Search for the cell housing the specified text and yield its [X, Y] center coordinate. 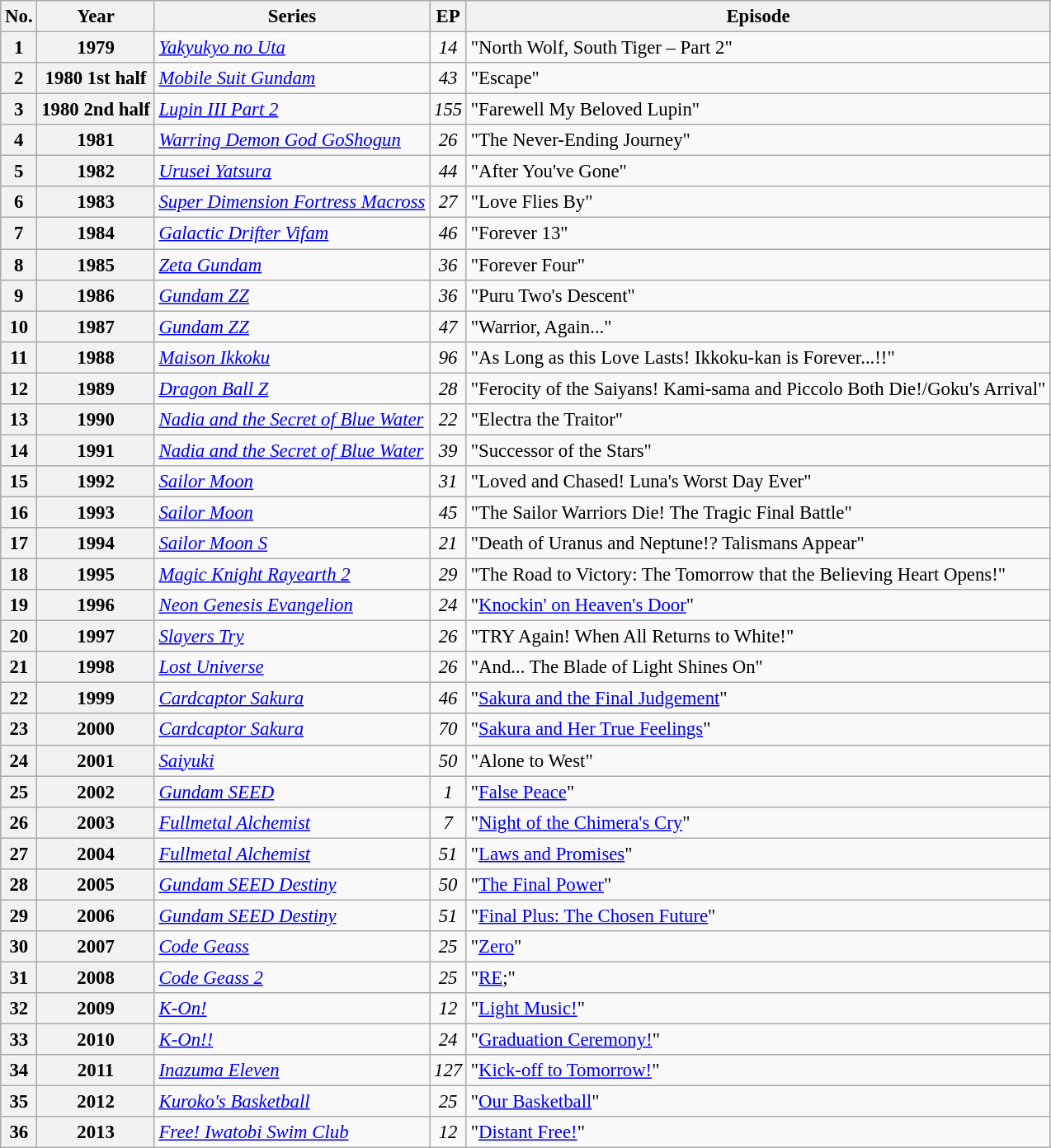
"The Sailor Warriors Die! The Tragic Final Battle" [757, 512]
2002 [96, 792]
"As Long as this Love Lasts! Ikkoku-kan is Forever...!!" [757, 357]
"Knockin' on Heaven's Door" [757, 605]
6 [19, 202]
2010 [96, 1040]
Lupin III Part 2 [292, 110]
K-On!! [292, 1040]
Magic Knight Rayearth 2 [292, 575]
"Our Basketball" [757, 1102]
70 [449, 730]
45 [449, 512]
"Laws and Promises" [757, 854]
EP [449, 16]
No. [19, 16]
"Puru Two's Descent" [757, 295]
Kuroko's Basketball [292, 1102]
Warring Demon God GoShogun [292, 140]
2008 [96, 977]
Yakyukyo no Uta [292, 48]
1993 [96, 512]
"Kick-off to Tomorrow!" [757, 1070]
Lost Universe [292, 667]
"Warrior, Again..." [757, 327]
39 [449, 450]
Urusei Yatsura [292, 172]
1979 [96, 48]
"False Peace" [757, 792]
"Distant Free!" [757, 1132]
2001 [96, 760]
2003 [96, 822]
33 [19, 1040]
K-On! [292, 1009]
1999 [96, 699]
Zeta Gundam [292, 265]
Dragon Ball Z [292, 388]
1987 [96, 327]
16 [19, 512]
"Sakura and Her True Feelings" [757, 730]
32 [19, 1009]
2012 [96, 1102]
19 [19, 605]
"Ferocity of the Saiyans! Kami-sama and Piccolo Both Die!/Goku's Arrival" [757, 388]
1998 [96, 667]
Neon Genesis Evangelion [292, 605]
8 [19, 265]
Saiyuki [292, 760]
"Sakura and the Final Judgement" [757, 699]
"Forever 13" [757, 233]
Maison Ikkoku [292, 357]
"Death of Uranus and Neptune!? Talismans Appear" [757, 543]
"The Final Power" [757, 885]
"Alone to West" [757, 760]
1992 [96, 482]
3 [19, 110]
34 [19, 1070]
1996 [96, 605]
1983 [96, 202]
1984 [96, 233]
Slayers Try [292, 637]
Code Geass [292, 947]
9 [19, 295]
Inazuma Eleven [292, 1070]
"North Wolf, South Tiger – Part 2" [757, 48]
1980 2nd half [96, 110]
2000 [96, 730]
2 [19, 78]
1995 [96, 575]
13 [19, 420]
2005 [96, 885]
1986 [96, 295]
"Final Plus: The Chosen Future" [757, 915]
5 [19, 172]
"The Road to Victory: The Tomorrow that the Believing Heart Opens!" [757, 575]
44 [449, 172]
2009 [96, 1009]
11 [19, 357]
1991 [96, 450]
Code Geass 2 [292, 977]
"RE;" [757, 977]
"Escape" [757, 78]
Sailor Moon S [292, 543]
"Light Music!" [757, 1009]
"Forever Four" [757, 265]
155 [449, 110]
Gundam SEED [292, 792]
23 [19, 730]
30 [19, 947]
47 [449, 327]
127 [449, 1070]
1994 [96, 543]
17 [19, 543]
1990 [96, 420]
1985 [96, 265]
"Night of the Chimera's Cry" [757, 822]
2011 [96, 1070]
2007 [96, 947]
"Loved and Chased! Luna's Worst Day Ever" [757, 482]
Series [292, 16]
2013 [96, 1132]
1981 [96, 140]
2004 [96, 854]
"Graduation Ceremony!" [757, 1040]
Free! Iwatobi Swim Club [292, 1132]
43 [449, 78]
"Farewell My Beloved Lupin" [757, 110]
"The Never-Ending Journey" [757, 140]
Episode [757, 16]
"Successor of the Stars" [757, 450]
10 [19, 327]
Year [96, 16]
1997 [96, 637]
Mobile Suit Gundam [292, 78]
Super Dimension Fortress Macross [292, 202]
2006 [96, 915]
15 [19, 482]
96 [449, 357]
1989 [96, 388]
"Love Flies By" [757, 202]
20 [19, 637]
"TRY Again! When All Returns to White!" [757, 637]
"Zero" [757, 947]
1980 1st half [96, 78]
35 [19, 1102]
"After You've Gone" [757, 172]
4 [19, 140]
"And... The Blade of Light Shines On" [757, 667]
18 [19, 575]
1982 [96, 172]
"Electra the Traitor" [757, 420]
Galactic Drifter Vifam [292, 233]
1988 [96, 357]
